Locate the cell with the specified text and output its [X, Y] center coordinate. 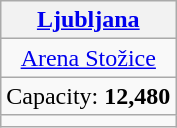
Ljubljana [88, 20]
Capacity: 12,480 [88, 96]
Arena Stožice [88, 58]
